Identify which cell holds the provided text, then report its [X, Y] central coordinate. 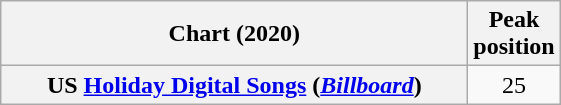
Peakposition [514, 34]
25 [514, 85]
US Holiday Digital Songs (Billboard) [234, 85]
Chart (2020) [234, 34]
